For the text-containing cell, return its midpoint in [X, Y] coordinate format. 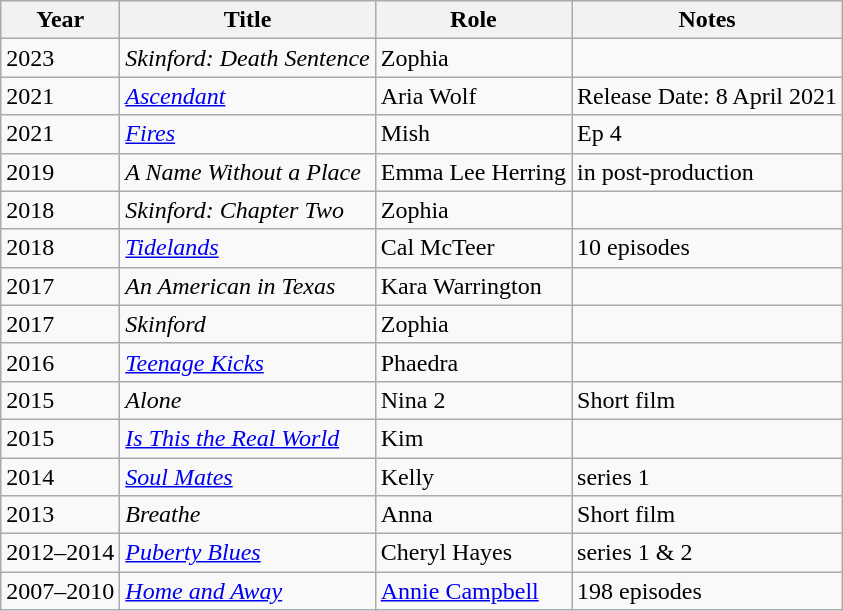
Role [473, 20]
10 episodes [708, 248]
Mish [473, 134]
Tidelands [248, 248]
A Name Without a Place [248, 172]
Skinford: Chapter Two [248, 210]
Breathe [248, 515]
Aria Wolf [473, 96]
2023 [60, 58]
2014 [60, 477]
Anna [473, 515]
Alone [248, 400]
2012–2014 [60, 553]
Soul Mates [248, 477]
Emma Lee Herring [473, 172]
198 episodes [708, 591]
Ascendant [248, 96]
Title [248, 20]
Skinford [248, 324]
Year [60, 20]
Fires [248, 134]
Puberty Blues [248, 553]
in post-production [708, 172]
series 1 & 2 [708, 553]
series 1 [708, 477]
2007–2010 [60, 591]
Kim [473, 438]
Teenage Kicks [248, 362]
2019 [60, 172]
An American in Texas [248, 286]
Kelly [473, 477]
Phaedra [473, 362]
Is This the Real World [248, 438]
Kara Warrington [473, 286]
Cheryl Hayes [473, 553]
Home and Away [248, 591]
Notes [708, 20]
Annie Campbell [473, 591]
Skinford: Death Sentence [248, 58]
2016 [60, 362]
Release Date: 8 April 2021 [708, 96]
Cal McTeer [473, 248]
2013 [60, 515]
Ep 4 [708, 134]
Nina 2 [473, 400]
